For the text-containing cell, return its midpoint in (x, y) coordinate format. 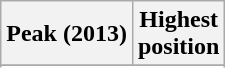
Highestposition (178, 34)
Peak (2013) (67, 34)
